Locate the cell with the specified text and output its [X, Y] center coordinate. 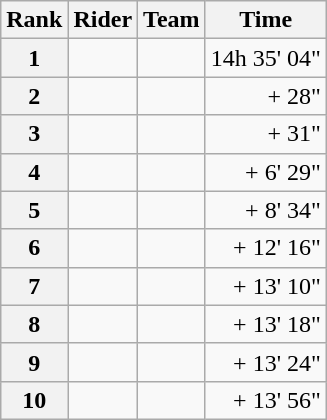
+ 8' 34" [266, 210]
9 [34, 362]
Rank [34, 20]
+ 12' 16" [266, 248]
3 [34, 134]
+ 6' 29" [266, 172]
Team [172, 20]
7 [34, 286]
+ 13' 18" [266, 324]
5 [34, 210]
+ 31" [266, 134]
Rider [103, 20]
6 [34, 248]
14h 35' 04" [266, 58]
8 [34, 324]
2 [34, 96]
+ 13' 10" [266, 286]
+ 13' 24" [266, 362]
10 [34, 400]
+ 28" [266, 96]
4 [34, 172]
1 [34, 58]
Time [266, 20]
+ 13' 56" [266, 400]
